Determine the (X, Y) coordinate at the center of the cell enclosing the given text.  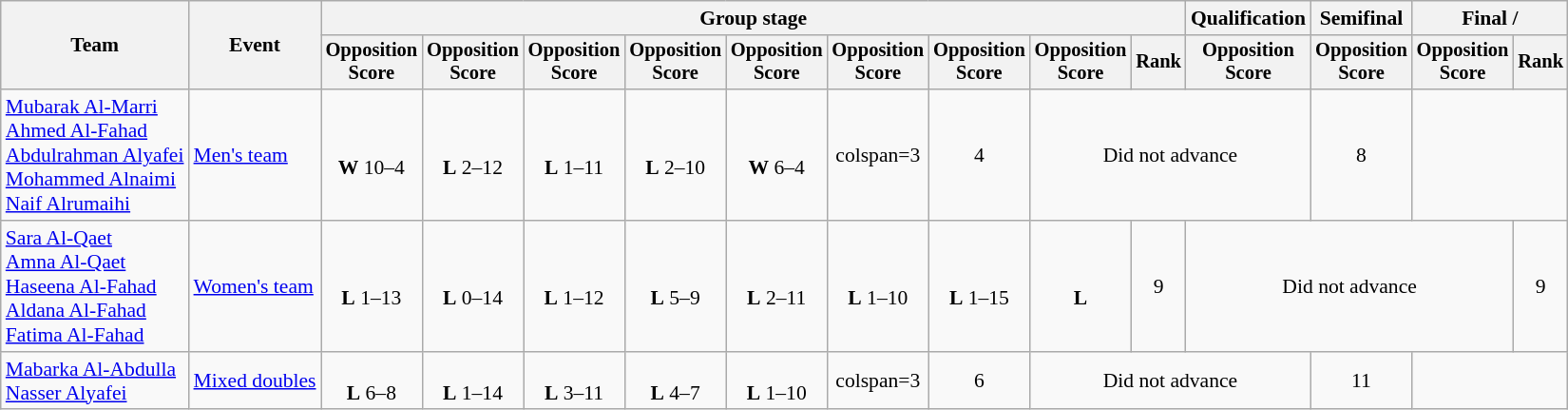
4 (979, 155)
L 0–14 (473, 286)
L 1–14 (473, 381)
Final / (1490, 18)
L 1–12 (574, 286)
Group stage (754, 18)
Men's team (255, 155)
6 (979, 381)
W 6–4 (777, 155)
L (1081, 286)
Qualification (1249, 18)
Mixed doubles (255, 381)
L 2–11 (777, 286)
Semifinal (1361, 18)
Women's team (255, 286)
Team (95, 46)
Mubarak Al-MarriAhmed Al-FahadAbdulrahman AlyafeiMohammed AlnaimiNaif Alrumaihi (95, 155)
11 (1361, 381)
L 5–9 (675, 286)
L 1–11 (574, 155)
L 2–12 (473, 155)
L 6–8 (373, 381)
L 1–13 (373, 286)
L 2–10 (675, 155)
L 4–7 (675, 381)
L 1–15 (979, 286)
L 3–11 (574, 381)
8 (1361, 155)
Event (255, 46)
Mabarka Al-AbdullaNasser Alyafei (95, 381)
W 10–4 (373, 155)
Sara Al-QaetAmna Al-QaetHaseena Al-FahadAldana Al-FahadFatima Al-Fahad (95, 286)
